Capture the cell that displays the provided text and extract its [x, y] central coordinate. 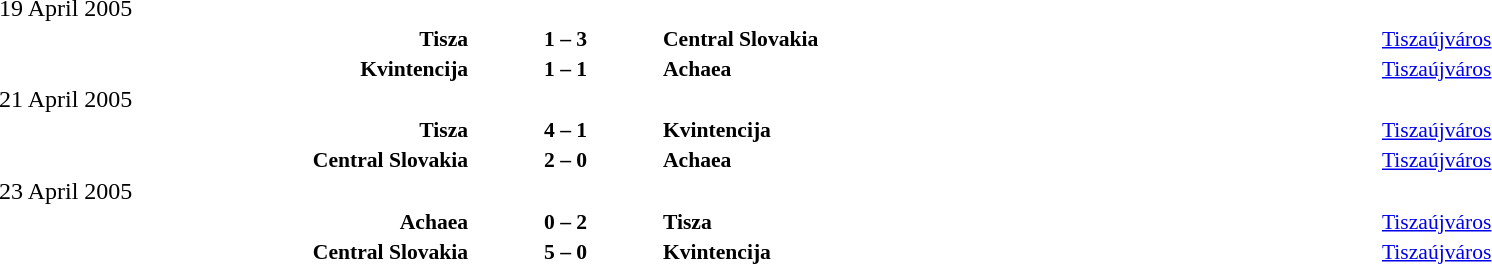
0 – 2 [566, 222]
Kvintencija [1020, 130]
Tisza [1020, 222]
1 – 1 [566, 68]
4 – 1 [566, 130]
1 – 3 [566, 38]
Central Slovakia [1020, 38]
2 – 0 [566, 160]
